Detect which cell encompasses the target text, then output its (x, y) center coordinate. 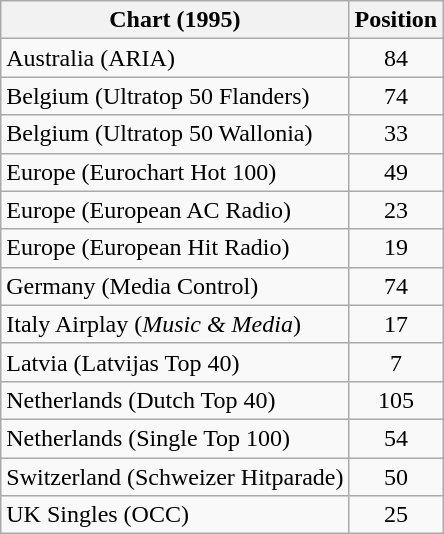
25 (396, 515)
Belgium (Ultratop 50 Flanders) (175, 96)
Italy Airplay (Music & Media) (175, 324)
19 (396, 248)
Chart (1995) (175, 20)
Netherlands (Dutch Top 40) (175, 400)
Switzerland (Schweizer Hitparade) (175, 477)
105 (396, 400)
17 (396, 324)
Latvia (Latvijas Top 40) (175, 362)
Europe (European AC Radio) (175, 210)
33 (396, 134)
Europe (Eurochart Hot 100) (175, 172)
Australia (ARIA) (175, 58)
50 (396, 477)
UK Singles (OCC) (175, 515)
Position (396, 20)
54 (396, 438)
7 (396, 362)
84 (396, 58)
Germany (Media Control) (175, 286)
23 (396, 210)
Netherlands (Single Top 100) (175, 438)
49 (396, 172)
Europe (European Hit Radio) (175, 248)
Belgium (Ultratop 50 Wallonia) (175, 134)
